Output the [x, y] coordinate of the center of the cell containing the given text.  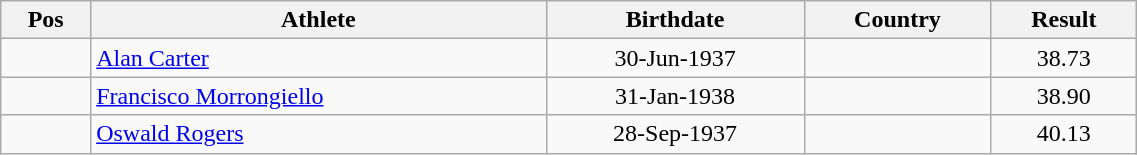
38.73 [1064, 58]
31-Jan-1938 [675, 96]
Athlete [318, 20]
40.13 [1064, 134]
38.90 [1064, 96]
Country [898, 20]
28-Sep-1937 [675, 134]
Alan Carter [318, 58]
Pos [46, 20]
Birthdate [675, 20]
Francisco Morrongiello [318, 96]
30-Jun-1937 [675, 58]
Result [1064, 20]
Oswald Rogers [318, 134]
